Find where the given text appears and provide that cell's center as (X, Y) coordinate. 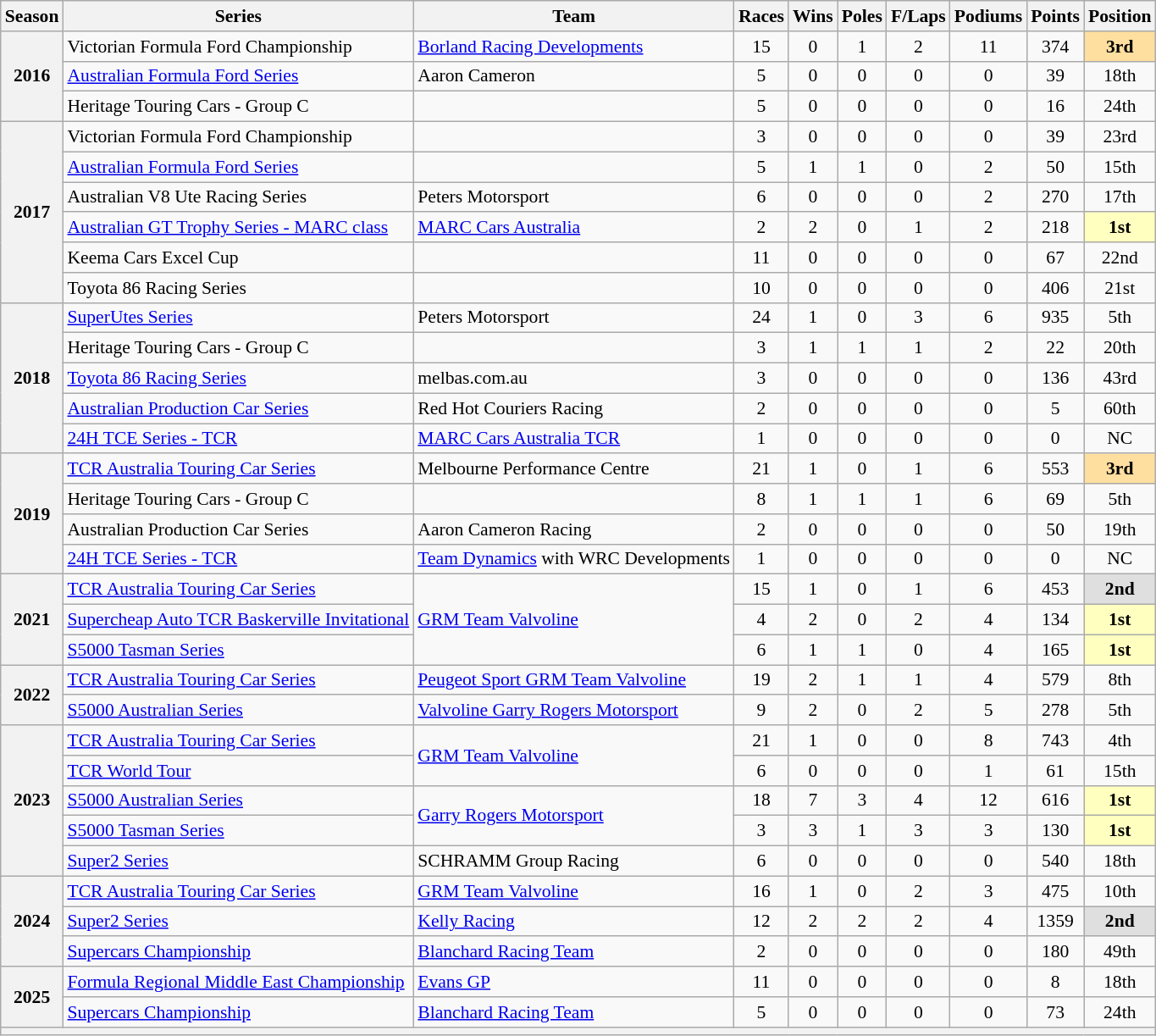
49th (1120, 952)
MARC Cars Australia TCR (574, 439)
Poles (862, 16)
67 (1055, 258)
MARC Cars Australia (574, 228)
Races (761, 16)
616 (1055, 801)
SCHRAMM Group Racing (574, 861)
Series (238, 16)
553 (1055, 469)
SuperUtes Series (238, 318)
Peugeot Sport GRM Team Valvoline (574, 680)
2021 (32, 620)
278 (1055, 711)
7 (813, 801)
180 (1055, 952)
743 (1055, 740)
Aaron Cameron Racing (574, 529)
130 (1055, 831)
22 (1055, 348)
Wins (813, 16)
10th (1120, 891)
2025 (32, 996)
218 (1055, 228)
melbas.com.au (574, 379)
19 (761, 680)
8th (1120, 680)
2016 (32, 76)
406 (1055, 288)
136 (1055, 379)
Valvoline Garry Rogers Motorsport (574, 711)
19th (1120, 529)
579 (1055, 680)
F/Laps (918, 16)
23rd (1120, 137)
Points (1055, 16)
22nd (1120, 258)
Keema Cars Excel Cup (238, 258)
453 (1055, 590)
540 (1055, 861)
2017 (32, 213)
134 (1055, 620)
2023 (32, 801)
Season (32, 16)
Borland Racing Developments (574, 47)
73 (1055, 1012)
475 (1055, 891)
21st (1120, 288)
61 (1055, 771)
2024 (32, 922)
43rd (1120, 379)
24 (761, 318)
20th (1120, 348)
2018 (32, 378)
Team (574, 16)
18 (761, 801)
374 (1055, 47)
60th (1120, 408)
2019 (32, 514)
9 (761, 711)
Australian V8 Ute Racing Series (238, 197)
Aaron Cameron (574, 76)
Garry Rogers Motorsport (574, 815)
17th (1120, 197)
Supercheap Auto TCR Baskerville Invitational (238, 620)
Red Hot Couriers Racing (574, 408)
10 (761, 288)
935 (1055, 318)
Kelly Racing (574, 922)
165 (1055, 650)
TCR World Tour (238, 771)
Team Dynamics with WRC Developments (574, 559)
Formula Regional Middle East Championship (238, 982)
1359 (1055, 922)
270 (1055, 197)
Evans GP (574, 982)
2022 (32, 695)
69 (1055, 499)
Position (1120, 16)
Melbourne Performance Centre (574, 469)
Podiums (989, 16)
4th (1120, 740)
Australian GT Trophy Series - MARC class (238, 228)
